Find where the given text appears and provide that cell's center as [x, y] coordinate. 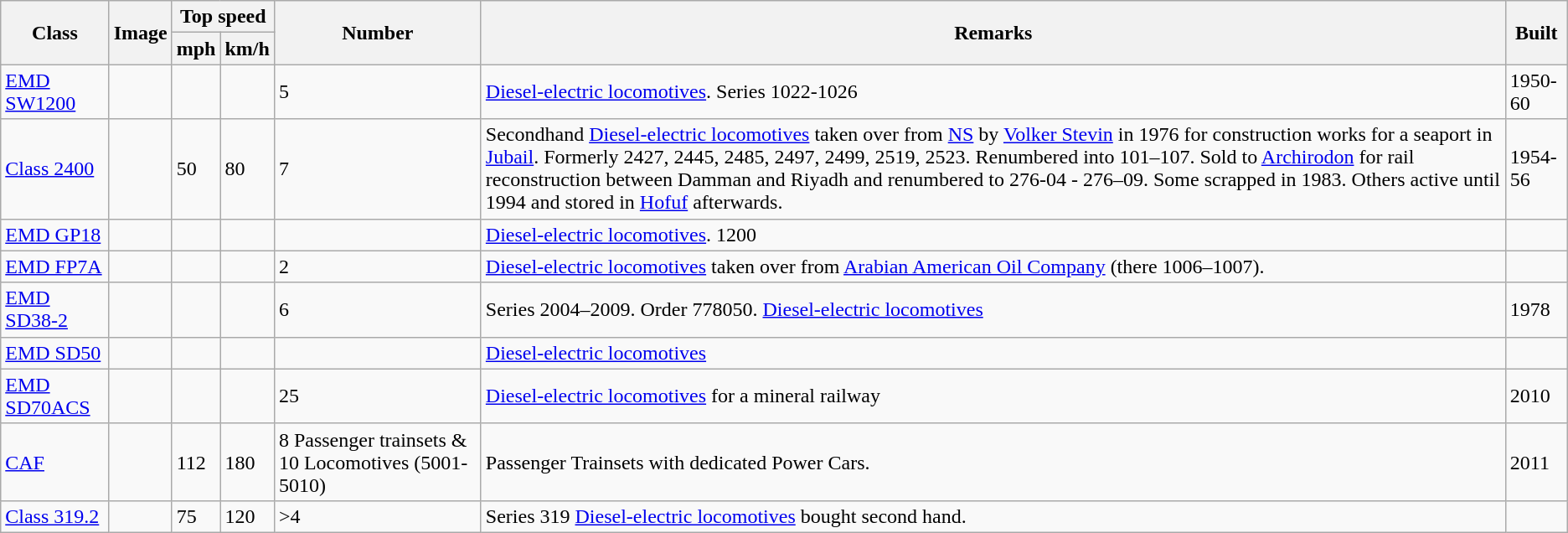
25 [377, 396]
Series 319 Diesel-electric locomotives bought second hand. [993, 516]
EMD SD50 [55, 353]
EMD GP18 [55, 235]
Remarks [993, 33]
6 [377, 310]
Series 2004–2009. Order 778050. Diesel-electric locomotives [993, 310]
Diesel-electric locomotives taken over from Arabian American Oil Company (there 1006–1007). [993, 266]
EMD FP7A [55, 266]
Passenger Trainsets with dedicated Power Cars. [993, 462]
75 [196, 516]
Diesel-electric locomotives for a mineral railway [993, 396]
80 [247, 169]
7 [377, 169]
Top speed [223, 17]
180 [247, 462]
Diesel-electric locomotives [993, 353]
Diesel-electric locomotives. 1200 [993, 235]
2 [377, 266]
2010 [1536, 396]
Diesel-electric locomotives. Series 1022-1026 [993, 92]
EMD SD38-2 [55, 310]
mph [196, 49]
Image [141, 33]
120 [247, 516]
1978 [1536, 310]
112 [196, 462]
EMD SW1200 [55, 92]
>4 [377, 516]
km/h [247, 49]
Class 2400 [55, 169]
1954-56 [1536, 169]
Number [377, 33]
5 [377, 92]
Class [55, 33]
EMD SD70ACS [55, 396]
50 [196, 169]
2011 [1536, 462]
CAF [55, 462]
1950-60 [1536, 92]
8 Passenger trainsets & 10 Locomotives (5001-5010) [377, 462]
Built [1536, 33]
Class 319.2 [55, 516]
